From the cell containing the given text, extract its center point as (x, y) coordinate. 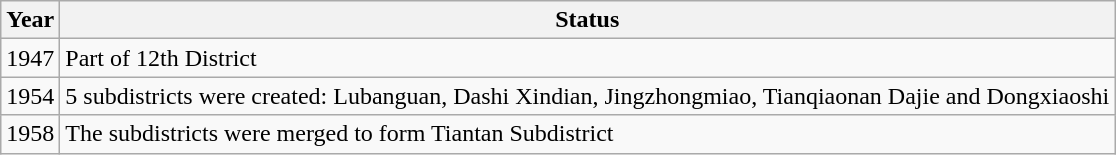
Year (30, 20)
1958 (30, 134)
Status (588, 20)
1947 (30, 58)
1954 (30, 96)
The subdistricts were merged to form Tiantan Subdistrict (588, 134)
5 subdistricts were created: Lubanguan, Dashi Xindian, Jingzhongmiao, Tianqiaonan Dajie and Dongxiaoshi (588, 96)
Part of 12th District (588, 58)
